Extract the [x, y] coordinate from the center of the cell holding the provided text.  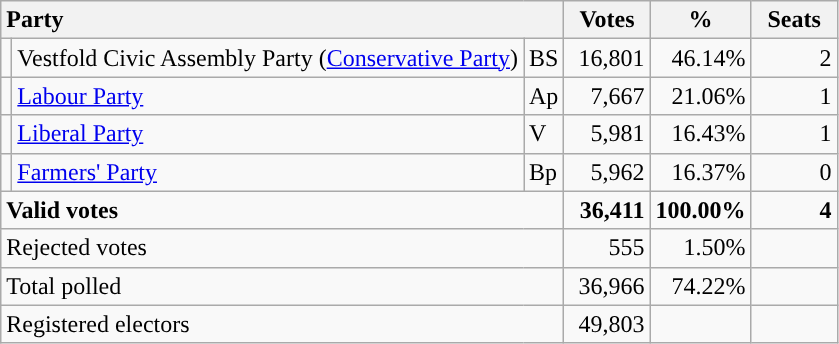
16.37% [700, 172]
16,801 [607, 58]
2 [794, 58]
Labour Party [268, 96]
4 [794, 210]
555 [607, 248]
Total polled [282, 286]
36,411 [607, 210]
7,667 [607, 96]
5,981 [607, 134]
1.50% [700, 248]
21.06% [700, 96]
BS [544, 58]
49,803 [607, 324]
36,966 [607, 286]
Bp [544, 172]
Seats [794, 20]
Ap [544, 96]
Votes [607, 20]
100.00% [700, 210]
46.14% [700, 58]
Valid votes [282, 210]
Liberal Party [268, 134]
Registered electors [282, 324]
74.22% [700, 286]
Party [282, 20]
Rejected votes [282, 248]
16.43% [700, 134]
5,962 [607, 172]
Vestfold Civic Assembly Party (Conservative Party) [268, 58]
Farmers' Party [268, 172]
V [544, 134]
% [700, 20]
0 [794, 172]
